Locate the cell with the specified text and output its (X, Y) center coordinate. 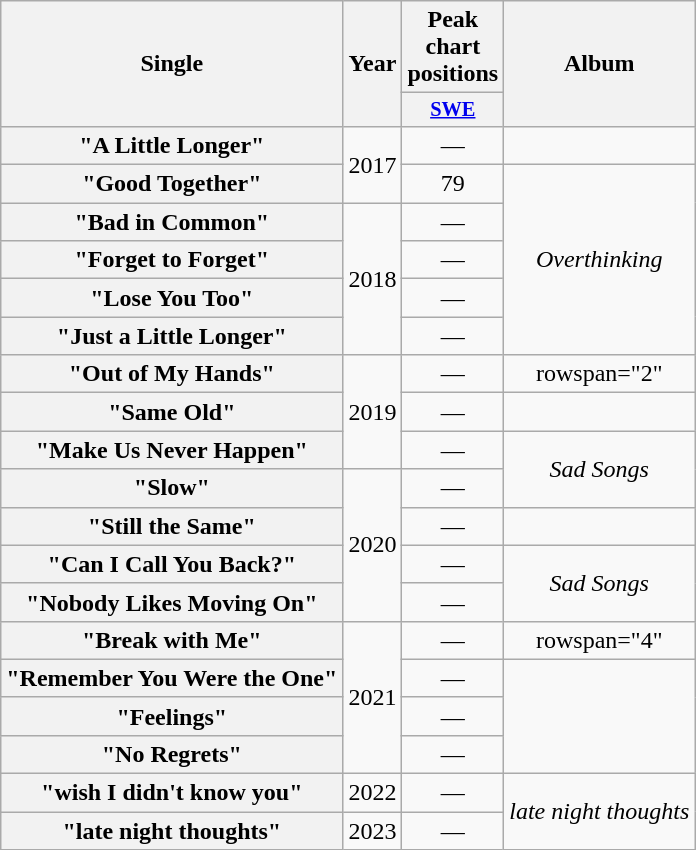
Single (172, 64)
"Can I Call You Back?" (172, 564)
"Nobody Likes Moving On" (172, 602)
"Just a Little Longer" (172, 336)
Album (600, 64)
2018 (372, 279)
"Make Us Never Happen" (172, 450)
2021 (372, 697)
2022 (372, 793)
"A Little Longer" (172, 145)
"Good Together" (172, 184)
2017 (372, 164)
"Same Old" (172, 412)
"Remember You Were the One" (172, 678)
"Slow" (172, 488)
"Feelings" (172, 716)
2019 (372, 412)
"No Regrets" (172, 754)
"Break with Me" (172, 640)
2020 (372, 545)
"Lose You Too" (172, 298)
79 (453, 184)
"Forget to Forget" (172, 260)
2023 (372, 831)
rowspan="2" (600, 374)
"Bad in Common" (172, 222)
"Out of My Hands" (172, 374)
"late night thoughts" (172, 831)
late night thoughts (600, 812)
SWE (453, 110)
"Still the Same" (172, 526)
rowspan="4" (600, 640)
Peak chart positions (453, 47)
Overthinking (600, 260)
"wish I didn't know you" (172, 793)
Year (372, 64)
